Output the [x, y] coordinate of the center of the cell containing the given text.  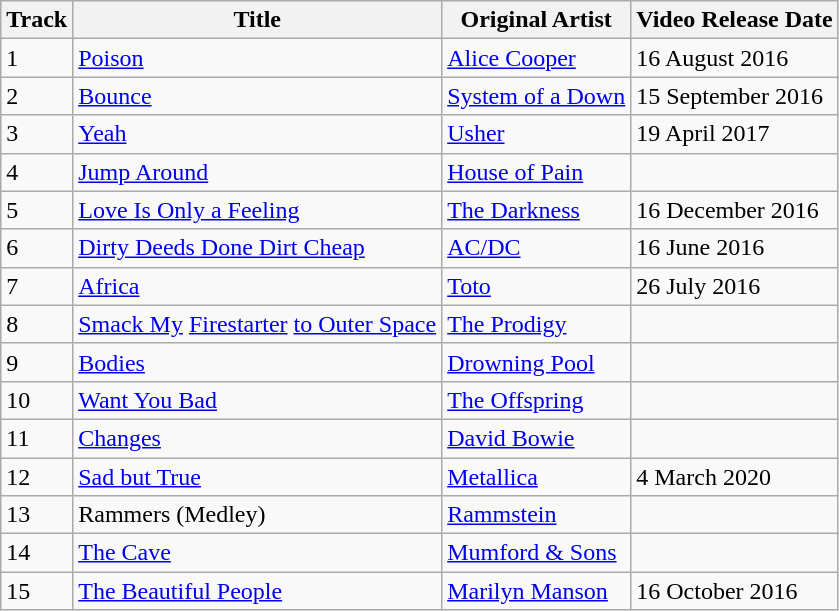
2 [37, 96]
10 [37, 400]
Smack My Firestarter to Outer Space [258, 324]
House of Pain [536, 172]
13 [37, 515]
Drowning Pool [536, 362]
Sad but True [258, 477]
The Cave [258, 553]
14 [37, 553]
Africa [258, 286]
Bodies [258, 362]
The Darkness [536, 210]
19 April 2017 [734, 134]
15 September 2016 [734, 96]
David Bowie [536, 438]
Changes [258, 438]
Jump Around [258, 172]
16 December 2016 [734, 210]
Video Release Date [734, 20]
5 [37, 210]
System of a Down [536, 96]
The Prodigy [536, 324]
26 July 2016 [734, 286]
The Offspring [536, 400]
Poison [258, 58]
Original Artist [536, 20]
Track [37, 20]
12 [37, 477]
Want You Bad [258, 400]
6 [37, 248]
AC/DC [536, 248]
Yeah [258, 134]
4 [37, 172]
Love Is Only a Feeling [258, 210]
Toto [536, 286]
Rammers (Medley) [258, 515]
11 [37, 438]
Rammstein [536, 515]
4 March 2020 [734, 477]
Title [258, 20]
9 [37, 362]
Bounce [258, 96]
16 August 2016 [734, 58]
Usher [536, 134]
16 June 2016 [734, 248]
Marilyn Manson [536, 591]
3 [37, 134]
16 October 2016 [734, 591]
Mumford & Sons [536, 553]
15 [37, 591]
Alice Cooper [536, 58]
Metallica [536, 477]
1 [37, 58]
Dirty Deeds Done Dirt Cheap [258, 248]
7 [37, 286]
The Beautiful People [258, 591]
8 [37, 324]
